Search for the cell housing the specified text and yield its [x, y] center coordinate. 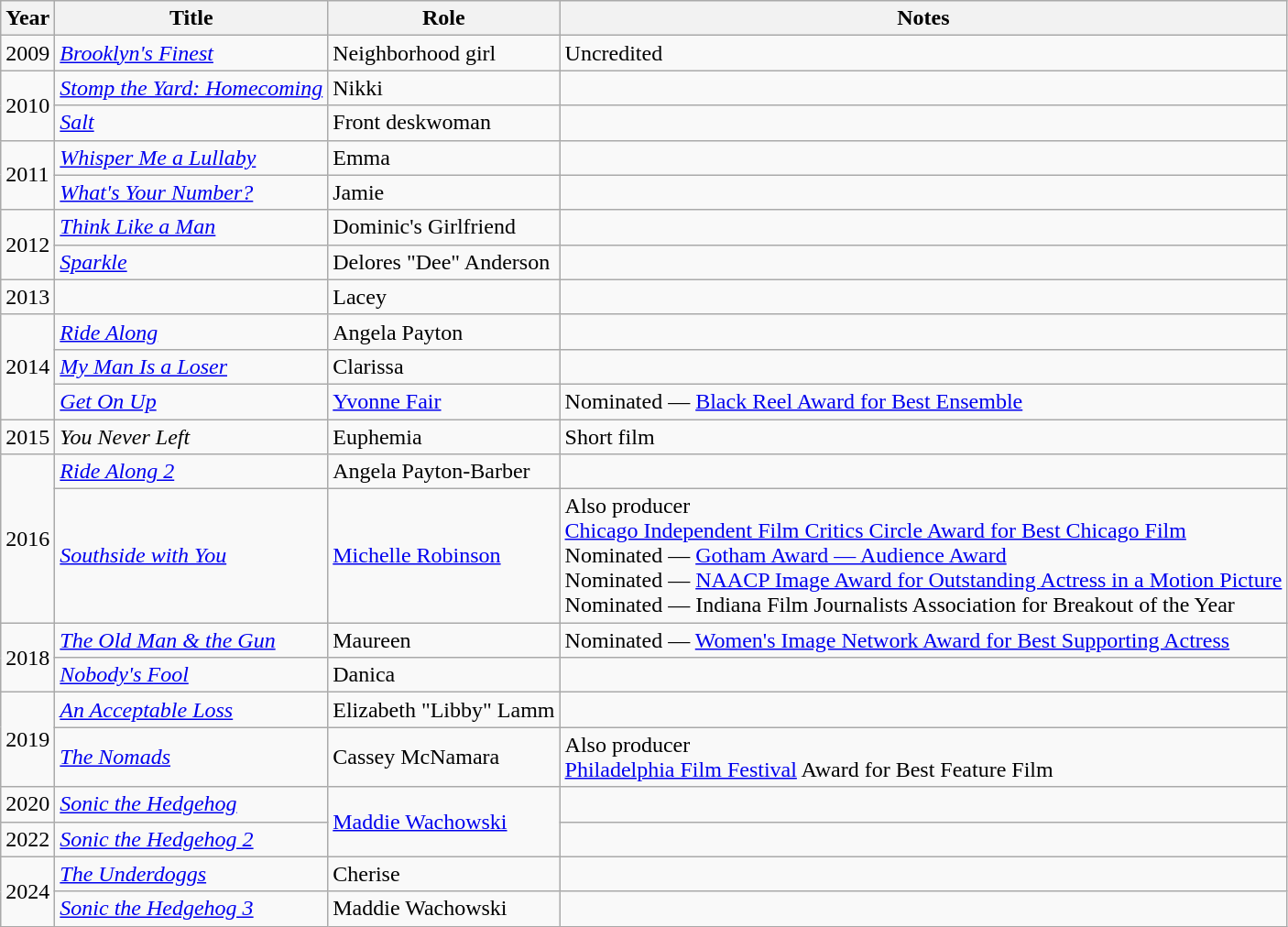
Maureen [443, 640]
Nominated — Women's Image Network Award for Best Supporting Actress [923, 640]
Danica [443, 675]
Role [443, 18]
Year [27, 18]
2019 [27, 740]
Sonic the Hedgehog 3 [191, 909]
Emma [443, 158]
Whisper Me a Lullaby [191, 158]
2010 [27, 105]
Delores "Dee" Anderson [443, 262]
Lacey [443, 297]
Yvonne Fair [443, 401]
2018 [27, 658]
Dominic's Girlfriend [443, 227]
You Never Left [191, 437]
Neighborhood girl [443, 53]
Angela Payton-Barber [443, 472]
My Man Is a Loser [191, 366]
Salt [191, 123]
2014 [27, 366]
The Nomads [191, 757]
2013 [27, 297]
Ride Along [191, 332]
2011 [27, 175]
Front deskwoman [443, 123]
Sparkle [191, 262]
Short film [923, 437]
Jamie [443, 192]
Sonic the Hedgehog 2 [191, 839]
Think Like a Man [191, 227]
2009 [27, 53]
An Acceptable Loss [191, 710]
Angela Payton [443, 332]
2016 [27, 539]
Uncredited [923, 53]
Also producerPhiladelphia Film Festival Award for Best Feature Film [923, 757]
Euphemia [443, 437]
Brooklyn's Finest [191, 53]
What's Your Number? [191, 192]
The Old Man & the Gun [191, 640]
Ride Along 2 [191, 472]
Clarissa [443, 366]
Southside with You [191, 556]
Title [191, 18]
2012 [27, 245]
Cassey McNamara [443, 757]
Nominated — Black Reel Award for Best Ensemble [923, 401]
2024 [27, 891]
Sonic the Hedgehog [191, 804]
Michelle Robinson [443, 556]
Nobody's Fool [191, 675]
Stomp the Yard: Homecoming [191, 88]
2022 [27, 839]
2015 [27, 437]
The Underdoggs [191, 874]
2020 [27, 804]
Cherise [443, 874]
Get On Up [191, 401]
Notes [923, 18]
Elizabeth "Libby" Lamm [443, 710]
Nikki [443, 88]
